From the cell containing the given text, extract its center point as [x, y] coordinate. 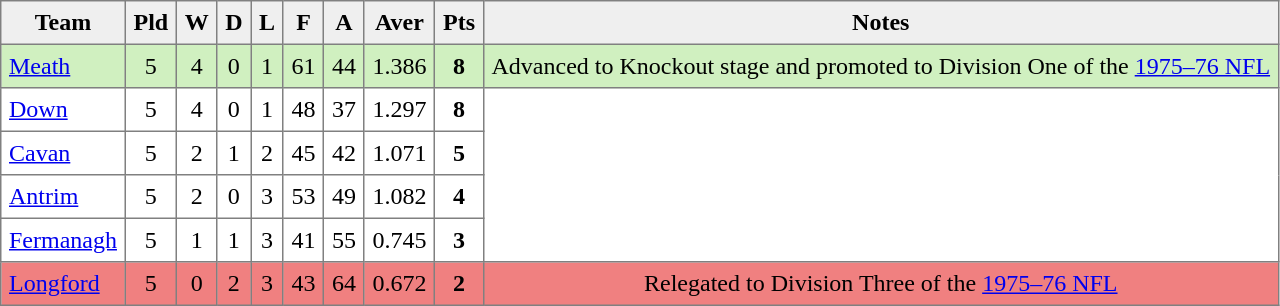
1.071 [399, 153]
48 [303, 110]
0.745 [399, 240]
Down [63, 110]
45 [303, 153]
0.672 [399, 284]
1.082 [399, 197]
A [344, 23]
D [234, 23]
55 [344, 240]
61 [303, 66]
44 [344, 66]
Meath [63, 66]
42 [344, 153]
F [303, 23]
Fermanagh [63, 240]
53 [303, 197]
Antrim [63, 197]
Cavan [63, 153]
41 [303, 240]
Advanced to Knockout stage and promoted to Division One of the 1975–76 NFL [880, 66]
L [268, 23]
Aver [399, 23]
Notes [880, 23]
Team [63, 23]
W [196, 23]
1.386 [399, 66]
Relegated to Division Three of the 1975–76 NFL [880, 284]
1.297 [399, 110]
Longford [63, 284]
Pts [459, 23]
43 [303, 284]
37 [344, 110]
64 [344, 284]
Pld [150, 23]
49 [344, 197]
